Locate the cell with the specified text and output its (x, y) center coordinate. 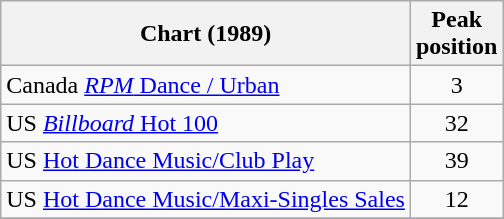
US Billboard Hot 100 (206, 123)
3 (456, 85)
Chart (1989) (206, 34)
US Hot Dance Music/Maxi-Singles Sales (206, 199)
32 (456, 123)
12 (456, 199)
Canada RPM Dance / Urban (206, 85)
Peakposition (456, 34)
US Hot Dance Music/Club Play (206, 161)
39 (456, 161)
